Determine the (X, Y) coordinate at the center of the cell enclosing the given text.  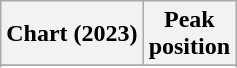
Chart (2023) (72, 34)
Peakposition (189, 34)
